Determine the [X, Y] coordinate at the center of the cell enclosing the given text.  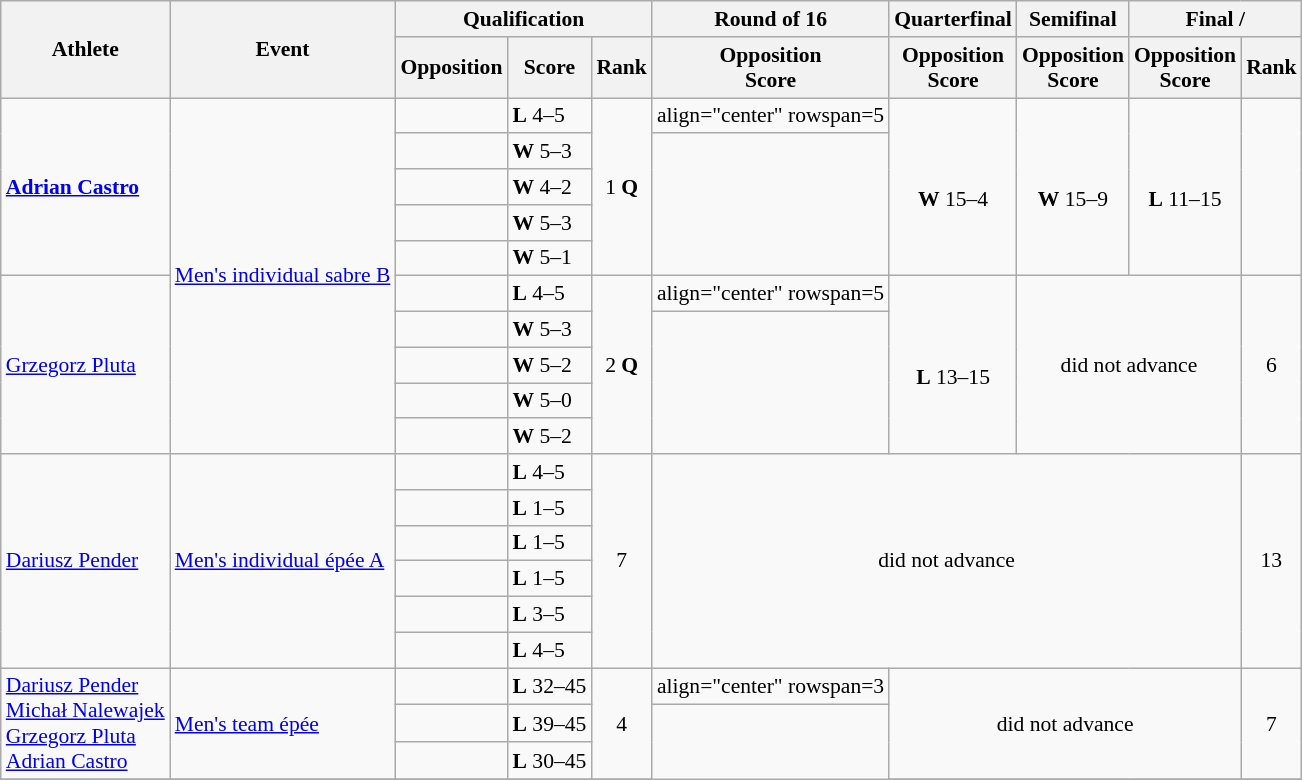
6 [1272, 365]
Score [549, 68]
Qualification [524, 19]
4 [622, 724]
Adrian Castro [86, 187]
Dariusz Pender [86, 561]
W 15–4 [953, 187]
Final / [1216, 19]
Semifinal [1073, 19]
W 15–9 [1073, 187]
Dariusz PenderMichał NalewajekGrzegorz PlutaAdrian Castro [86, 724]
L 32–45 [549, 686]
Men's team épée [283, 724]
L 39–45 [549, 724]
L 13–15 [953, 365]
Grzegorz Pluta [86, 365]
2 Q [622, 365]
Opposition [451, 68]
L 30–45 [549, 762]
Men's individual sabre B [283, 276]
L 11–15 [1185, 187]
13 [1272, 561]
Event [283, 50]
L 3–5 [549, 615]
Athlete [86, 50]
align="center" rowspan=3 [770, 686]
W 5–1 [549, 258]
W 4–2 [549, 187]
Men's individual épée A [283, 561]
W 5–0 [549, 401]
Round of 16 [770, 19]
1 Q [622, 187]
Quarterfinal [953, 19]
